From the cell containing the given text, extract its center point as (X, Y) coordinate. 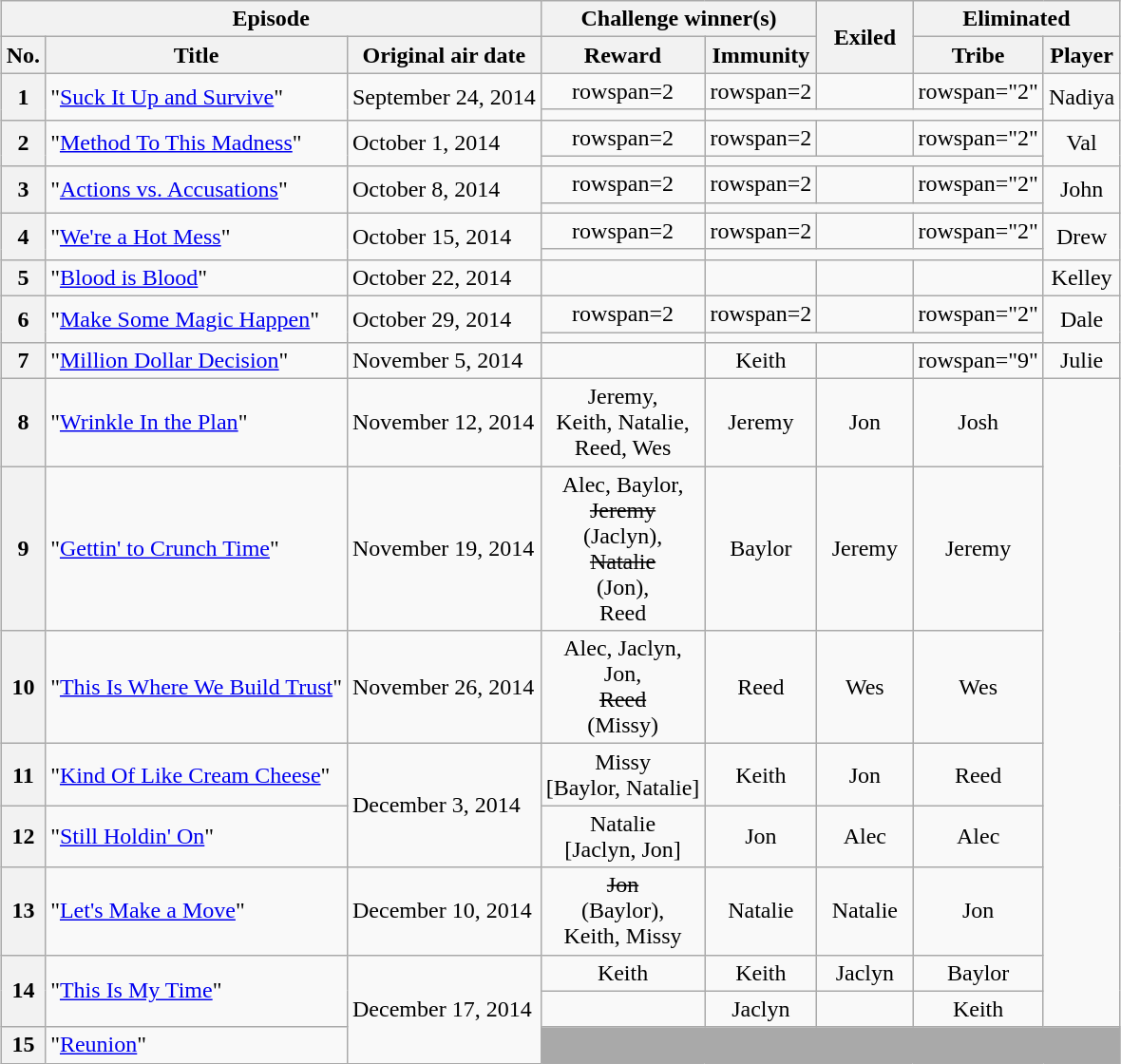
November 19, 2014 (444, 549)
"Million Dollar Decision" (197, 361)
"Actions vs. Accusations" (197, 190)
Kelley (1081, 277)
Immunity (761, 55)
"This Is My Time" (197, 991)
"Kind Of Like Cream Cheese" (197, 775)
November 5, 2014 (444, 361)
Nadiya (1081, 97)
Josh (978, 423)
9 (23, 549)
Natalie[Jaclyn, Jon] (623, 836)
October 1, 2014 (444, 142)
Tribe (978, 55)
December 10, 2014 (444, 911)
December 3, 2014 (444, 806)
"Suck It Up and Survive" (197, 97)
Episode (271, 19)
Missy[Baylor, Natalie] (623, 775)
Alec, Baylor,Jeremy(Jaclyn),Natalie(Jon),Reed (623, 549)
"Still Holdin' On" (197, 836)
3 (23, 190)
"Method To This Madness" (197, 142)
5 (23, 277)
September 24, 2014 (444, 97)
13 (23, 911)
8 (23, 423)
Original air date (444, 55)
7 (23, 361)
Alec, Jaclyn,Jon,Reed(Missy) (623, 688)
October 8, 2014 (444, 190)
December 17, 2014 (444, 1009)
"Make Some Magic Happen" (197, 319)
4 (23, 236)
Exiled (864, 37)
Jeremy,Keith, Natalie,Reed, Wes (623, 423)
rowspan="9" (978, 361)
2 (23, 142)
"Wrinkle In the Plan" (197, 423)
15 (23, 1045)
12 (23, 836)
Challenge winner(s) (678, 19)
"Reunion" (197, 1045)
"Blood is Blood" (197, 277)
Drew (1081, 236)
Val (1081, 142)
Title (197, 55)
"Let's Make a Move" (197, 911)
"This Is Where We Build Trust" (197, 688)
Julie (1081, 361)
Eliminated (1016, 19)
1 (23, 97)
October 15, 2014 (444, 236)
October 22, 2014 (444, 277)
Player (1081, 55)
"Gettin' to Crunch Time" (197, 549)
November 12, 2014 (444, 423)
October 29, 2014 (444, 319)
"We're a Hot Mess" (197, 236)
No. (23, 55)
6 (23, 319)
10 (23, 688)
Dale (1081, 319)
Jon(Baylor),Keith, Missy (623, 911)
14 (23, 991)
John (1081, 190)
11 (23, 775)
Reward (623, 55)
November 26, 2014 (444, 688)
